Identify which cell holds the provided text, then report its [x, y] central coordinate. 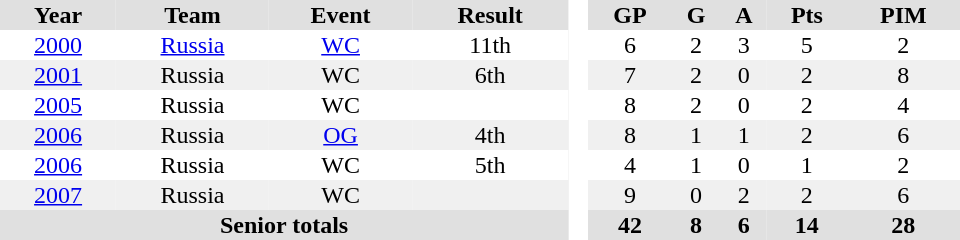
2005 [58, 105]
3 [744, 45]
7 [630, 75]
4th [490, 135]
OG [341, 135]
11th [490, 45]
G [696, 15]
5 [807, 45]
Team [192, 15]
42 [630, 225]
2001 [58, 75]
Year [58, 15]
2000 [58, 45]
28 [904, 225]
Result [490, 15]
Senior totals [284, 225]
9 [630, 195]
14 [807, 225]
PIM [904, 15]
Pts [807, 15]
Event [341, 15]
GP [630, 15]
5th [490, 165]
A [744, 15]
2007 [58, 195]
6th [490, 75]
